Search for the cell housing the specified text and yield its [x, y] center coordinate. 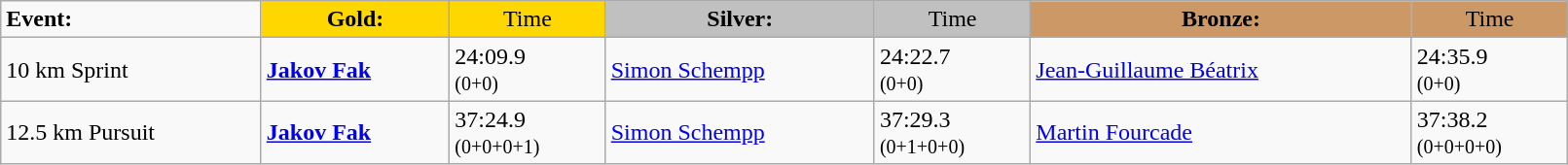
10 km Sprint [131, 70]
37:38.2(0+0+0+0) [1489, 132]
37:24.9(0+0+0+1) [528, 132]
24:22.7(0+0) [952, 70]
Martin Fourcade [1222, 132]
Jean-Guillaume Béatrix [1222, 70]
Event: [131, 19]
24:09.9(0+0) [528, 70]
37:29.3(0+1+0+0) [952, 132]
24:35.9(0+0) [1489, 70]
Bronze: [1222, 19]
12.5 km Pursuit [131, 132]
Gold: [354, 19]
Silver: [740, 19]
